Identify which cell holds the provided text, then report its [X, Y] central coordinate. 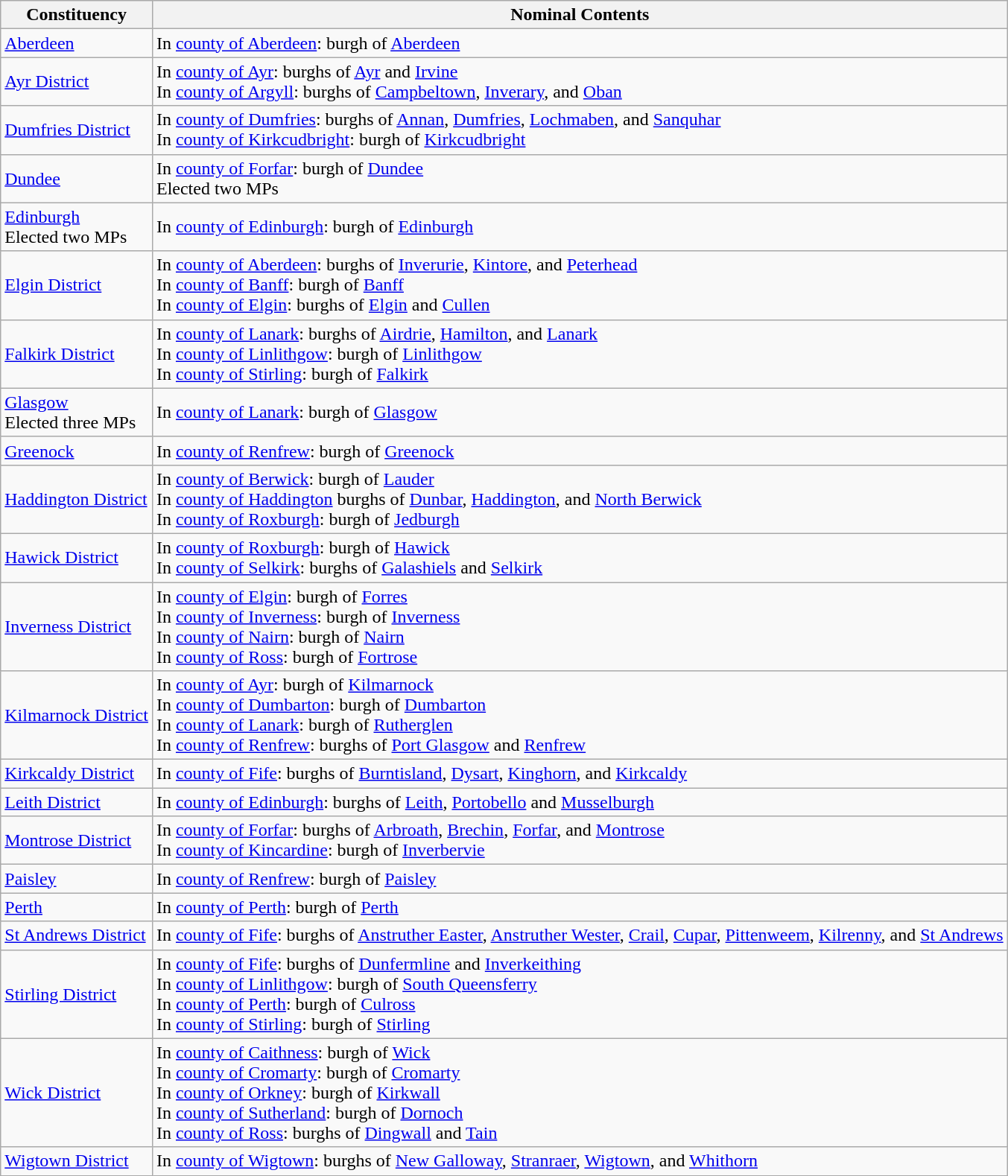
Leith District [77, 802]
Dundee [77, 179]
Dumfries District [77, 130]
Wick District [77, 1093]
Edinburgh Elected two MPs [77, 226]
In county of Forfar: burghs of Arbroath, Brechin, Forfar, and Montrose In county of Kincardine: burgh of Inverbervie [580, 840]
Falkirk District [77, 354]
Hawick District [77, 557]
Kilmarnock District [77, 715]
In county of Perth: burgh of Perth [580, 907]
In county of Edinburgh: burghs of Leith, Portobello and Musselburgh [580, 802]
In county of Edinburgh: burgh of Edinburgh [580, 226]
In county of Roxburgh: burgh of Hawick In county of Selkirk: burghs of Galashiels and Selkirk [580, 557]
Nominal Contents [580, 15]
Stirling District [77, 994]
Paisley [77, 879]
In county of Forfar: burgh of Dundee Elected two MPs [580, 179]
In county of Dumfries: burghs of Annan, Dumfries, Lochmaben, and Sanquhar In county of Kirkcudbright: burgh of Kirkcudbright [580, 130]
Haddington District [77, 499]
Aberdeen [77, 43]
In county of Lanark: burgh of Glasgow [580, 413]
Greenock [77, 451]
Perth [77, 907]
Ayr District [77, 82]
In county of Wigtown: burghs of New Galloway, Stranraer, Wigtown, and Whithorn [580, 1161]
Constituency [77, 15]
In county of Aberdeen: burgh of Aberdeen [580, 43]
St Andrews District [77, 935]
Inverness District [77, 627]
In county of Renfrew: burgh of Paisley [580, 879]
In county of Fife: burghs of Anstruther Easter, Anstruther Wester, Crail, Cupar, Pittenweem, Kilrenny, and St Andrews [580, 935]
Kirkcaldy District [77, 774]
In county of Ayr: burghs of Ayr and Irvine In county of Argyll: burghs of Campbeltown, Inverary, and Oban [580, 82]
Wigtown District [77, 1161]
Elgin District [77, 285]
In county of Lanark: burghs of Airdrie, Hamilton, and Lanark In county of Linlithgow: burgh of Linlithgow In county of Stirling: burgh of Falkirk [580, 354]
In county of Renfrew: burgh of Greenock [580, 451]
Glasgow Elected three MPs [77, 413]
In county of Fife: burghs of Burntisland, Dysart, Kinghorn, and Kirkcaldy [580, 774]
In county of Aberdeen: burghs of Inverurie, Kintore, and Peterhead In county of Banff: burgh of Banff In county of Elgin: burghs of Elgin and Cullen [580, 285]
Montrose District [77, 840]
